For the text-containing cell, return its midpoint in [x, y] coordinate format. 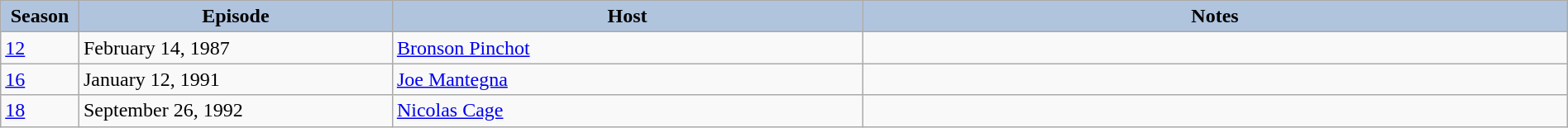
September 26, 1992 [235, 111]
January 12, 1991 [235, 79]
Bronson Pinchot [627, 48]
18 [40, 111]
Season [40, 17]
February 14, 1987 [235, 48]
Host [627, 17]
Nicolas Cage [627, 111]
Joe Mantegna [627, 79]
12 [40, 48]
16 [40, 79]
Notes [1216, 17]
Episode [235, 17]
